Extract the [x, y] coordinate from the center of the cell holding the provided text.  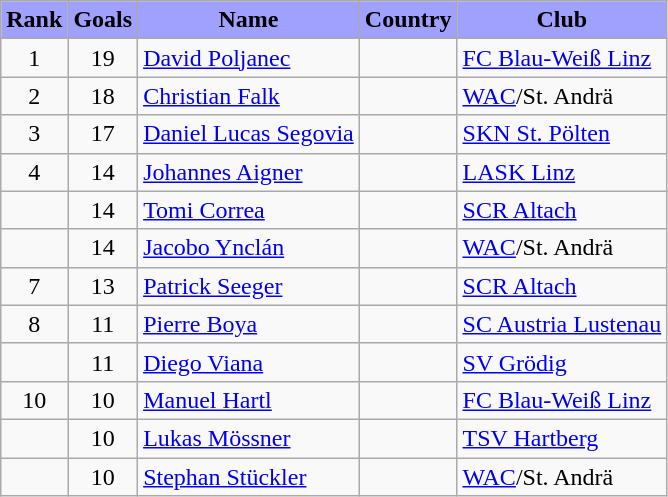
Name [249, 20]
19 [103, 58]
8 [34, 324]
3 [34, 134]
Christian Falk [249, 96]
Lukas Mössner [249, 438]
David Poljanec [249, 58]
SKN St. Pölten [562, 134]
Club [562, 20]
SC Austria Lustenau [562, 324]
Goals [103, 20]
18 [103, 96]
Rank [34, 20]
Country [408, 20]
Tomi Correa [249, 210]
7 [34, 286]
Stephan Stückler [249, 477]
1 [34, 58]
TSV Hartberg [562, 438]
4 [34, 172]
Jacobo Ynclán [249, 248]
SV Grödig [562, 362]
Diego Viana [249, 362]
Manuel Hartl [249, 400]
Pierre Boya [249, 324]
Johannes Aigner [249, 172]
Daniel Lucas Segovia [249, 134]
2 [34, 96]
17 [103, 134]
Patrick Seeger [249, 286]
13 [103, 286]
LASK Linz [562, 172]
